Output the (x, y) coordinate of the center of the cell containing the given text.  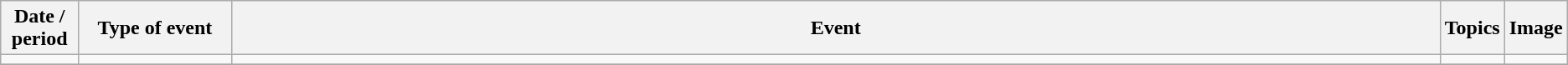
Event (836, 28)
Date / period (40, 28)
Image (1536, 28)
Topics (1473, 28)
Type of event (155, 28)
